For the text-containing cell, return its midpoint in (x, y) coordinate format. 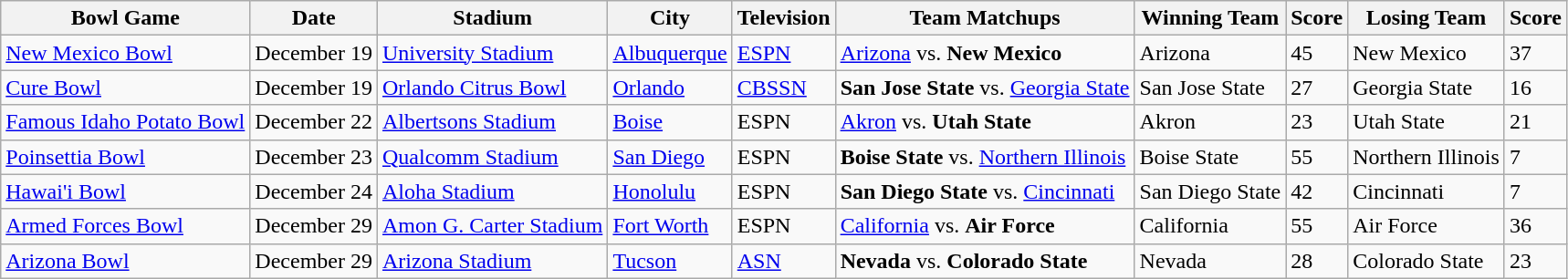
City (670, 18)
Team Matchups (985, 18)
Orlando Citrus Bowl (492, 88)
San Diego State vs. Cincinnati (985, 191)
Akron (1210, 122)
Bowl Game (126, 18)
December 22 (314, 122)
Fort Worth (670, 226)
Hawai'i Bowl (126, 191)
University Stadium (492, 53)
Akron vs. Utah State (985, 122)
New Mexico Bowl (126, 53)
Date (314, 18)
Arizona Stadium (492, 261)
Nevada (1210, 261)
Armed Forces Bowl (126, 226)
42 (1317, 191)
Poinsettia Bowl (126, 157)
Television (783, 18)
Cure Bowl (126, 88)
ASN (783, 261)
Cincinnati (1427, 191)
Arizona vs. New Mexico (985, 53)
San Jose State vs. Georgia State (985, 88)
Utah State (1427, 122)
Winning Team (1210, 18)
California vs. Air Force (985, 226)
December 23 (314, 157)
San Jose State (1210, 88)
Albuquerque (670, 53)
37 (1535, 53)
Arizona Bowl (126, 261)
45 (1317, 53)
Northern Illinois (1427, 157)
Honolulu (670, 191)
San Diego State (1210, 191)
Tucson (670, 261)
27 (1317, 88)
21 (1535, 122)
Losing Team (1427, 18)
Amon G. Carter Stadium (492, 226)
Arizona (1210, 53)
28 (1317, 261)
Boise State (1210, 157)
Air Force (1427, 226)
Albertsons Stadium (492, 122)
Qualcomm Stadium (492, 157)
Colorado State (1427, 261)
Aloha Stadium (492, 191)
Georgia State (1427, 88)
California (1210, 226)
Famous Idaho Potato Bowl (126, 122)
16 (1535, 88)
Orlando (670, 88)
December 24 (314, 191)
San Diego (670, 157)
36 (1535, 226)
Stadium (492, 18)
Nevada vs. Colorado State (985, 261)
New Mexico (1427, 53)
CBSSN (783, 88)
Boise (670, 122)
Boise State vs. Northern Illinois (985, 157)
